Identify which cell holds the provided text, then report its [x, y] central coordinate. 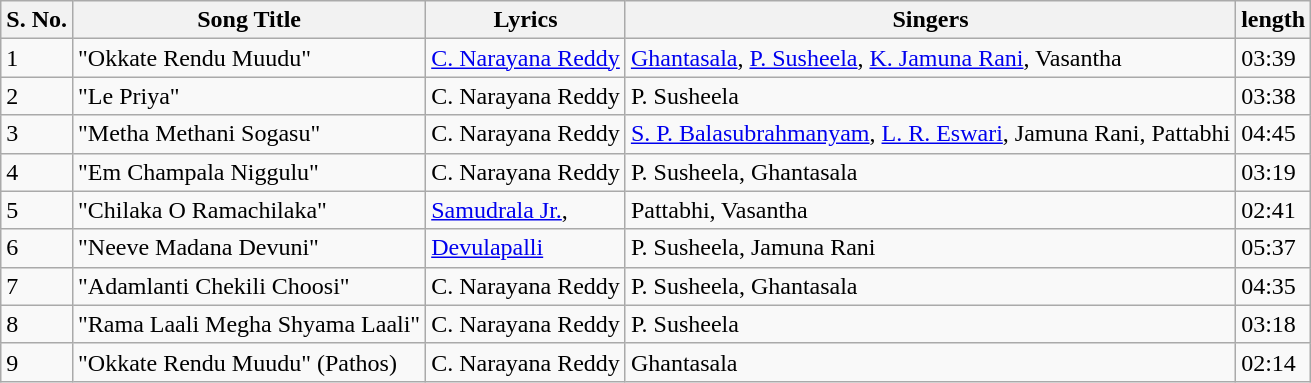
4 [37, 172]
03:19 [1274, 172]
Singers [930, 20]
8 [37, 324]
"Rama Laali Megha Shyama Laali" [248, 324]
02:41 [1274, 210]
Ghantasala, P. Susheela, K. Jamuna Rani, Vasantha [930, 58]
"Metha Methani Sogasu" [248, 134]
04:35 [1274, 286]
"Okkate Rendu Muudu" [248, 58]
03:18 [1274, 324]
"Chilaka O Ramachilaka" [248, 210]
P. Susheela, Jamuna Rani [930, 248]
"Le Priya" [248, 96]
2 [37, 96]
"Neeve Madana Devuni" [248, 248]
"Okkate Rendu Muudu" (Pathos) [248, 362]
03:38 [1274, 96]
7 [37, 286]
"Adamlanti Chekili Choosi" [248, 286]
Devulapalli [526, 248]
Song Title [248, 20]
Pattabhi, Vasantha [930, 210]
1 [37, 58]
9 [37, 362]
6 [37, 248]
Ghantasala [930, 362]
04:45 [1274, 134]
Samudrala Jr., [526, 210]
Lyrics [526, 20]
length [1274, 20]
02:14 [1274, 362]
05:37 [1274, 248]
S. No. [37, 20]
3 [37, 134]
5 [37, 210]
03:39 [1274, 58]
"Em Champala Niggulu" [248, 172]
S. P. Balasubrahmanyam, L. R. Eswari, Jamuna Rani, Pattabhi [930, 134]
